Find where the given text appears and provide that cell's center as [X, Y] coordinate. 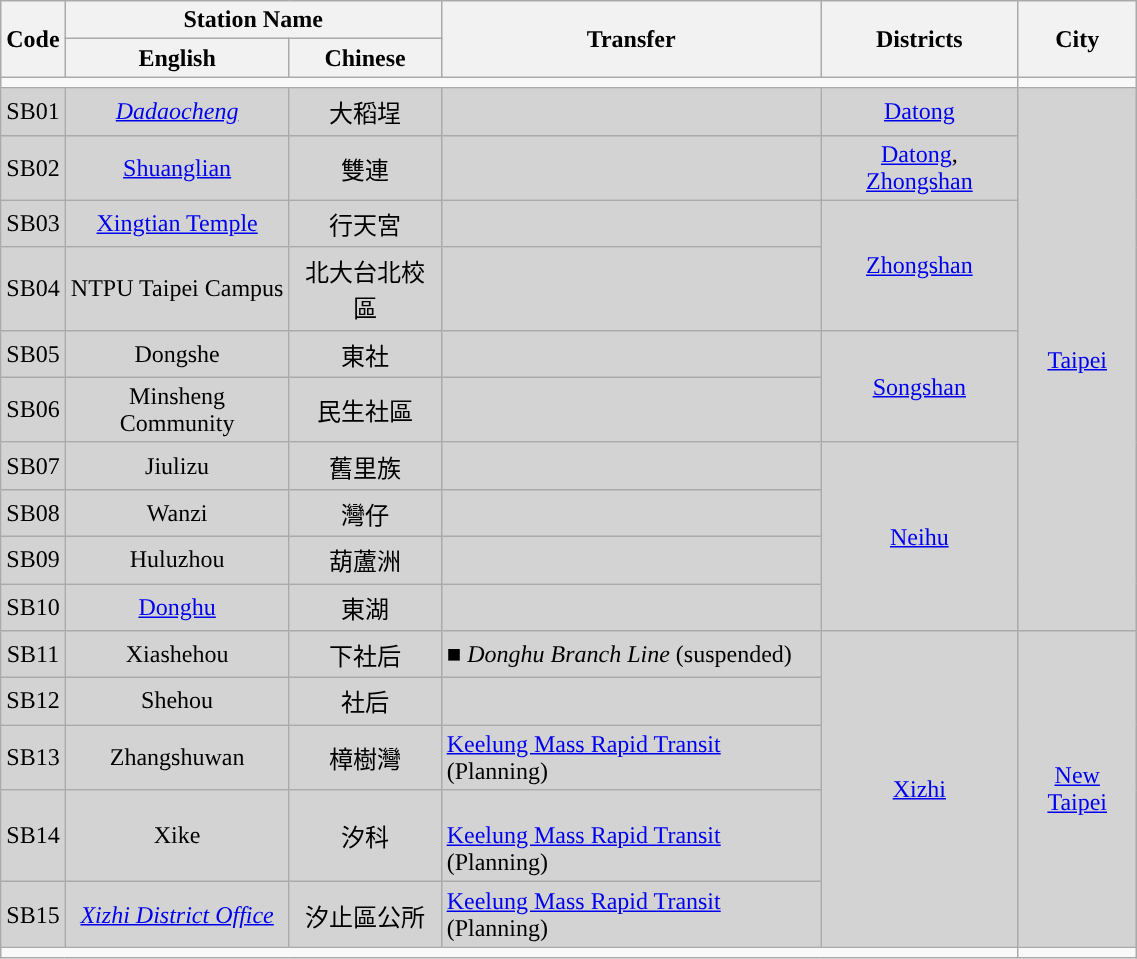
Minsheng Community [177, 410]
Transfer [631, 39]
灣仔 [365, 512]
Xingtian Temple [177, 224]
New Taipei [1078, 789]
雙連 [365, 168]
Xizhi [919, 789]
Station Name [253, 20]
English [177, 58]
Shehou [177, 702]
SB01 [33, 112]
SB09 [33, 560]
Datong [919, 112]
SB08 [33, 512]
舊里族 [365, 466]
東社 [365, 354]
Xizhi District Office [177, 914]
SB13 [33, 758]
葫蘆洲 [365, 560]
Donghu [177, 608]
Dongshe [177, 354]
汐科 [365, 836]
SB07 [33, 466]
下社后 [365, 654]
Jiulizu [177, 466]
Xike [177, 836]
汐止區公所 [365, 914]
Chinese [365, 58]
SB05 [33, 354]
SB15 [33, 914]
SB10 [33, 608]
NTPU Taipei Campus [177, 288]
Huluzhou [177, 560]
SB03 [33, 224]
Taipei [1078, 360]
行天宮 [365, 224]
Districts [919, 39]
■ Donghu Branch Line (suspended) [631, 654]
Datong, Zhongshan [919, 168]
社后 [365, 702]
SB14 [33, 836]
Neihu [919, 536]
SB12 [33, 702]
Zhangshuwan [177, 758]
Songshan [919, 386]
SB04 [33, 288]
Wanzi [177, 512]
Dadaocheng [177, 112]
Shuanglian [177, 168]
SB11 [33, 654]
Xiashehou [177, 654]
SB06 [33, 410]
東湖 [365, 608]
Code [33, 39]
SB02 [33, 168]
City [1078, 39]
Zhongshan [919, 265]
大稻埕 [365, 112]
樟樹灣 [365, 758]
北大台北校區 [365, 288]
民生社區 [365, 410]
